For the text-containing cell, return its midpoint in [x, y] coordinate format. 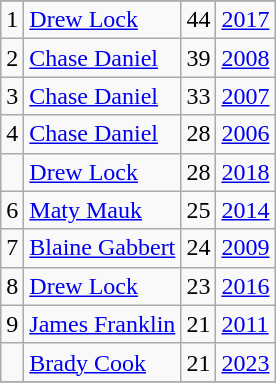
2014 [246, 210]
1 [12, 20]
44 [198, 20]
6 [12, 210]
2009 [246, 248]
23 [198, 286]
2011 [246, 324]
Brady Cook [102, 362]
2016 [246, 286]
2017 [246, 20]
2006 [246, 134]
25 [198, 210]
4 [12, 134]
2018 [246, 172]
Blaine Gabbert [102, 248]
2023 [246, 362]
9 [12, 324]
2 [12, 58]
7 [12, 248]
2008 [246, 58]
33 [198, 96]
James Franklin [102, 324]
2007 [246, 96]
Maty Mauk [102, 210]
24 [198, 248]
8 [12, 286]
3 [12, 96]
39 [198, 58]
